Identify which cell holds the provided text, then report its [X, Y] central coordinate. 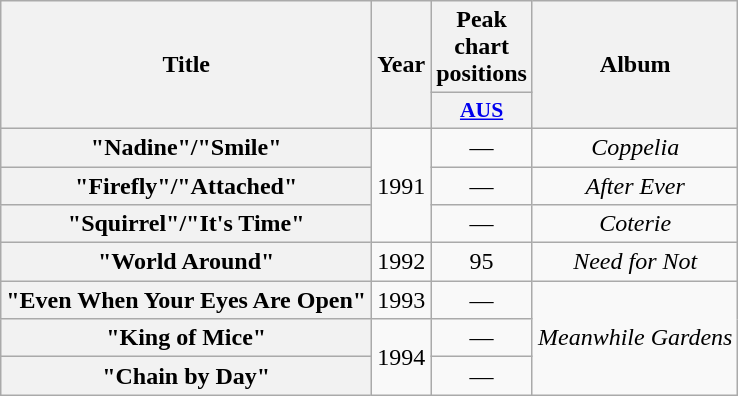
1991 [402, 185]
Coterie [634, 224]
Year [402, 65]
AUS [482, 111]
1992 [402, 262]
"World Around" [186, 262]
Meanwhile Gardens [634, 338]
1993 [402, 300]
After Ever [634, 185]
"Even When Your Eyes Are Open" [186, 300]
Need for Not [634, 262]
"Nadine"/"Smile" [186, 147]
Peak chart positions [482, 47]
"Squirrel"/"It's Time" [186, 224]
Title [186, 65]
1994 [402, 357]
"King of Mice" [186, 338]
Album [634, 65]
"Chain by Day" [186, 376]
95 [482, 262]
"Firefly"/"Attached" [186, 185]
Coppelia [634, 147]
